Return the (X, Y) coordinate for the center point of the cell that contains the specified text.  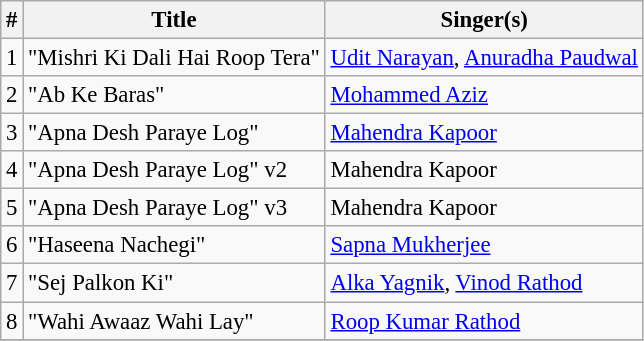
1 (12, 58)
"Apna Desh Paraye Log" v2 (174, 170)
"Apna Desh Paraye Log" (174, 133)
Udit Narayan, Anuradha Paudwal (484, 58)
"Haseena Nachegi" (174, 245)
7 (12, 283)
Roop Kumar Rathod (484, 321)
"Apna Desh Paraye Log" v3 (174, 208)
"Mishri Ki Dali Hai Roop Tera" (174, 58)
6 (12, 245)
5 (12, 208)
3 (12, 133)
"Wahi Awaaz Wahi Lay" (174, 321)
2 (12, 95)
Mohammed Aziz (484, 95)
Alka Yagnik, Vinod Rathod (484, 283)
"Ab Ke Baras" (174, 95)
"Sej Palkon Ki" (174, 283)
4 (12, 170)
Title (174, 20)
# (12, 20)
Sapna Mukherjee (484, 245)
8 (12, 321)
Singer(s) (484, 20)
